Pinpoint the cell where the given text exists, returning its [x, y] midpoint coordinate. 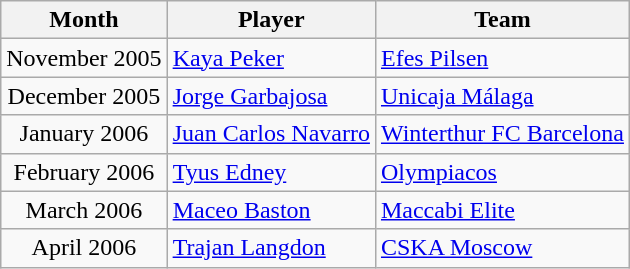
CSKA Moscow [502, 248]
Juan Carlos Navarro [271, 134]
Maccabi Elite [502, 210]
Efes Pilsen [502, 58]
Maceo Baston [271, 210]
Month [84, 20]
January 2006 [84, 134]
November 2005 [84, 58]
February 2006 [84, 172]
Jorge Garbajosa [271, 96]
Trajan Langdon [271, 248]
Unicaja Málaga [502, 96]
Olympiacos [502, 172]
Winterthur FC Barcelona [502, 134]
Player [271, 20]
Tyus Edney [271, 172]
March 2006 [84, 210]
Kaya Peker [271, 58]
December 2005 [84, 96]
Team [502, 20]
April 2006 [84, 248]
